Identify which cell holds the provided text, then report its [X, Y] central coordinate. 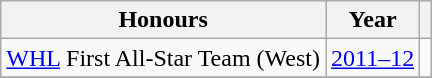
2011–12 [373, 58]
WHL First All-Star Team (West) [164, 58]
Year [373, 20]
Honours [164, 20]
